For the text-containing cell, return its midpoint in [x, y] coordinate format. 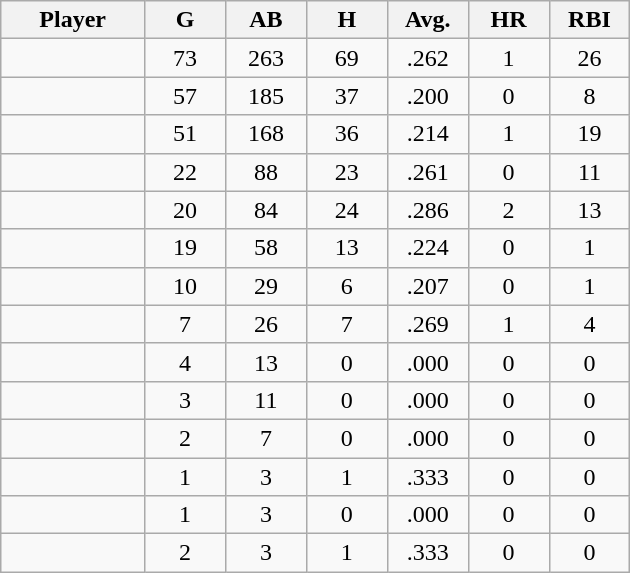
263 [266, 58]
6 [346, 286]
HR [508, 20]
51 [186, 134]
G [186, 20]
8 [590, 96]
185 [266, 96]
69 [346, 58]
58 [266, 248]
29 [266, 286]
Avg. [428, 20]
H [346, 20]
.269 [428, 324]
Player [73, 20]
.207 [428, 286]
88 [266, 172]
37 [346, 96]
.261 [428, 172]
23 [346, 172]
168 [266, 134]
73 [186, 58]
57 [186, 96]
24 [346, 210]
10 [186, 286]
22 [186, 172]
.262 [428, 58]
.214 [428, 134]
20 [186, 210]
36 [346, 134]
84 [266, 210]
RBI [590, 20]
.200 [428, 96]
AB [266, 20]
.286 [428, 210]
.224 [428, 248]
